Scan for the cell matching the given text and deliver its [X, Y] coordinate at center. 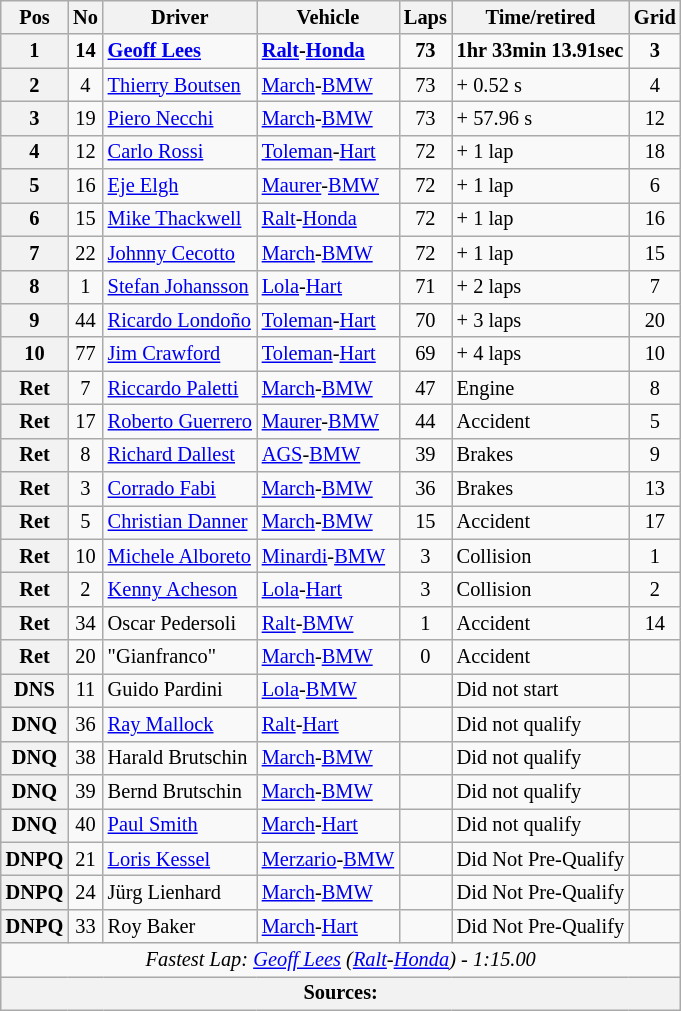
Jim Crawford [180, 354]
+ 0.52 s [540, 85]
Riccardo Paletti [180, 388]
22 [86, 253]
34 [86, 623]
33 [86, 926]
70 [426, 320]
40 [86, 825]
Roy Baker [180, 926]
DNS [34, 690]
38 [86, 758]
Loris Kessel [180, 859]
24 [86, 892]
Grid [655, 17]
Minardi-BMW [328, 556]
Ralt-Hart [328, 724]
Michele Alboreto [180, 556]
Roberto Guerrero [180, 421]
Jürg Lienhard [180, 892]
19 [86, 118]
71 [426, 287]
+ 4 laps [540, 354]
69 [426, 354]
Lola-BMW [328, 690]
"Gianfranco" [180, 657]
Oscar Pedersoli [180, 623]
Bernd Brutschin [180, 791]
21 [86, 859]
Johnny Cecotto [180, 253]
Mike Thackwell [180, 219]
Time/retired [540, 17]
Harald Brutschin [180, 758]
Stefan Johansson [180, 287]
Piero Necchi [180, 118]
Ricardo Londoño [180, 320]
Did not start [540, 690]
77 [86, 354]
Christian Danner [180, 522]
Driver [180, 17]
AGS-BMW [328, 455]
Engine [540, 388]
1hr 33min 13.91sec [540, 51]
+ 57.96 s [540, 118]
Pos [34, 17]
11 [86, 690]
Ralt-BMW [328, 623]
Fastest Lap: Geoff Lees (Ralt-Honda) - 1:15.00 [341, 960]
13 [655, 489]
Laps [426, 17]
Sources: [341, 993]
Vehicle [328, 17]
No [86, 17]
Carlo Rossi [180, 152]
Ray Mallock [180, 724]
Kenny Acheson [180, 589]
+ 2 laps [540, 287]
Corrado Fabi [180, 489]
Guido Pardini [180, 690]
47 [426, 388]
Geoff Lees [180, 51]
18 [655, 152]
Paul Smith [180, 825]
0 [426, 657]
Richard Dallest [180, 455]
+ 3 laps [540, 320]
Merzario-BMW [328, 859]
Eje Elgh [180, 186]
Thierry Boutsen [180, 85]
